Determine the (x, y) coordinate at the center of the cell enclosing the given text.  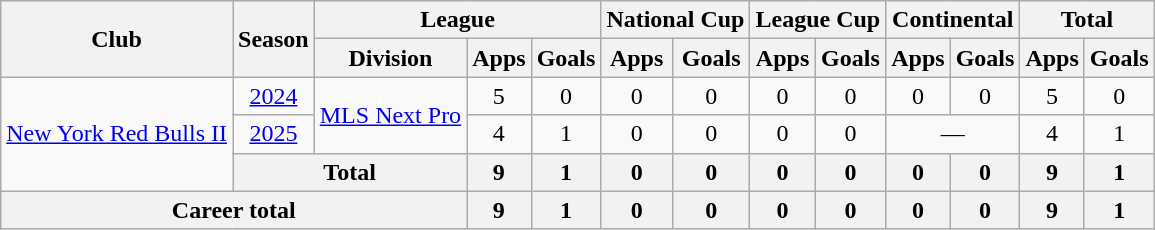
— (953, 134)
Career total (234, 210)
League Cup (818, 20)
National Cup (676, 20)
Club (117, 39)
Season (273, 39)
MLS Next Pro (390, 115)
2024 (273, 96)
League (458, 20)
2025 (273, 134)
Continental (953, 20)
New York Red Bulls II (117, 134)
Division (390, 58)
